Locate the cell with the specified text and output its (X, Y) center coordinate. 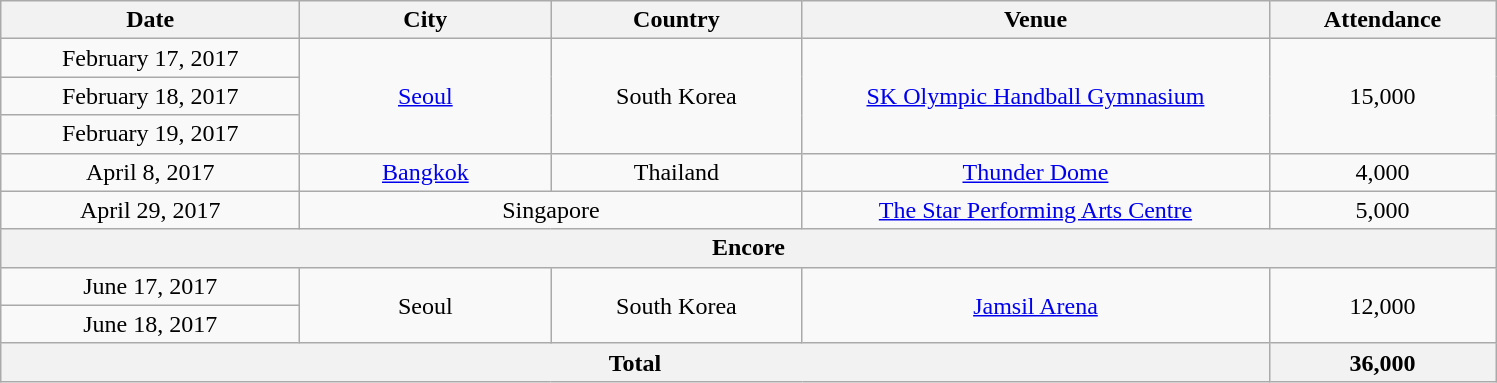
February 18, 2017 (150, 96)
February 19, 2017 (150, 134)
Thunder Dome (1036, 172)
Bangkok (426, 172)
Venue (1036, 20)
City (426, 20)
June 18, 2017 (150, 324)
June 17, 2017 (150, 286)
36,000 (1382, 362)
Country (676, 20)
SK Olympic Handball Gymnasium (1036, 96)
Total (635, 362)
Thailand (676, 172)
Jamsil Arena (1036, 305)
12,000 (1382, 305)
The Star Performing Arts Centre (1036, 210)
Date (150, 20)
February 17, 2017 (150, 58)
April 8, 2017 (150, 172)
15,000 (1382, 96)
Attendance (1382, 20)
5,000 (1382, 210)
4,000 (1382, 172)
Encore (748, 248)
Singapore (551, 210)
April 29, 2017 (150, 210)
